Search for the cell housing the specified text and yield its [X, Y] center coordinate. 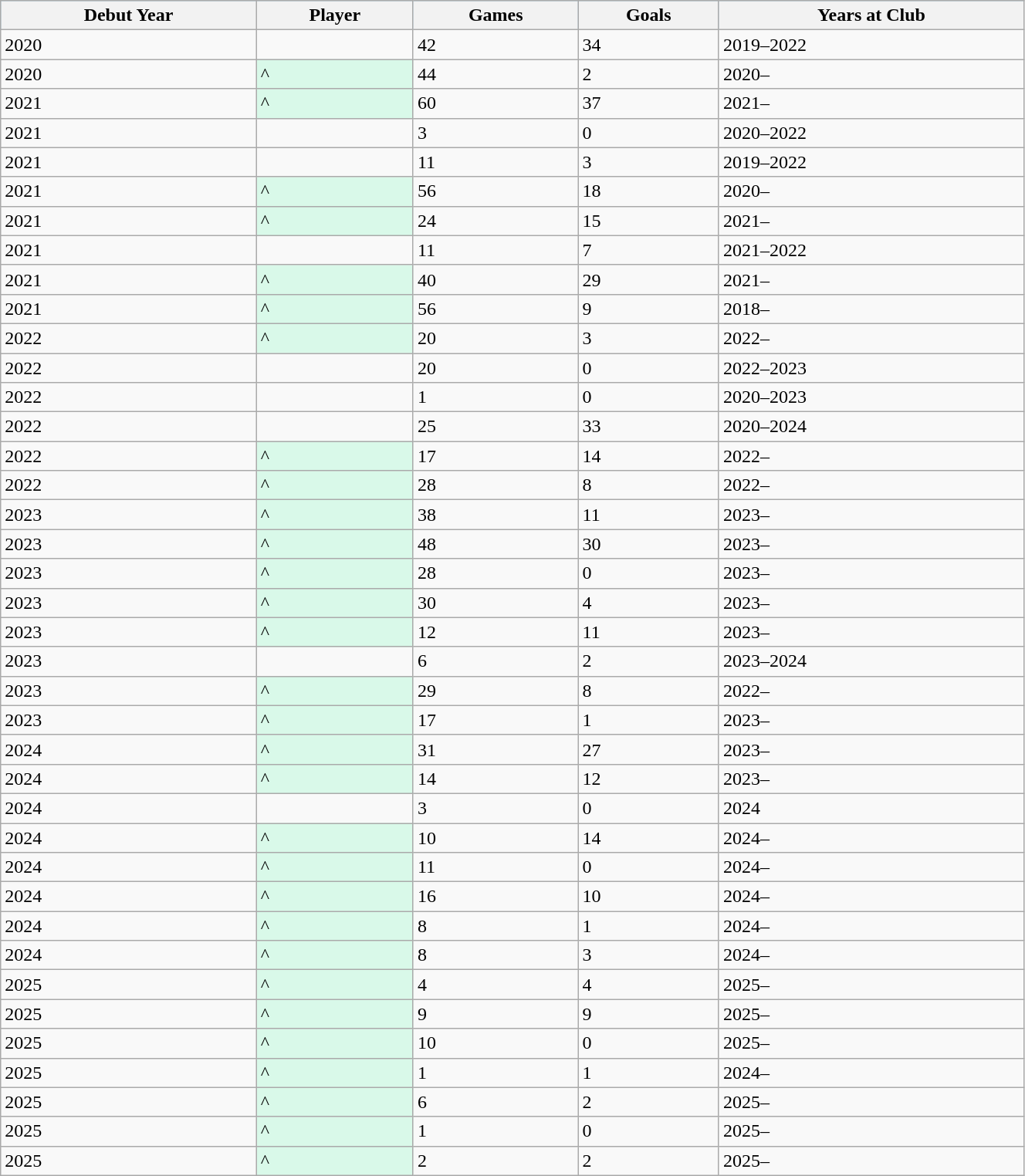
7 [648, 250]
24 [496, 221]
Player [335, 15]
2020–2024 [871, 427]
Years at Club [871, 15]
Goals [648, 15]
18 [648, 191]
38 [496, 515]
31 [496, 749]
40 [496, 279]
2018– [871, 309]
42 [496, 45]
15 [648, 221]
37 [648, 103]
34 [648, 45]
16 [496, 897]
2023–2024 [871, 661]
33 [648, 427]
2020–2022 [871, 133]
60 [496, 103]
Games [496, 15]
48 [496, 544]
2021–2022 [871, 250]
Debut Year [129, 15]
25 [496, 427]
2022–2023 [871, 368]
27 [648, 749]
2020–2023 [871, 397]
44 [496, 74]
